From the cell containing the given text, extract its center point as [X, Y] coordinate. 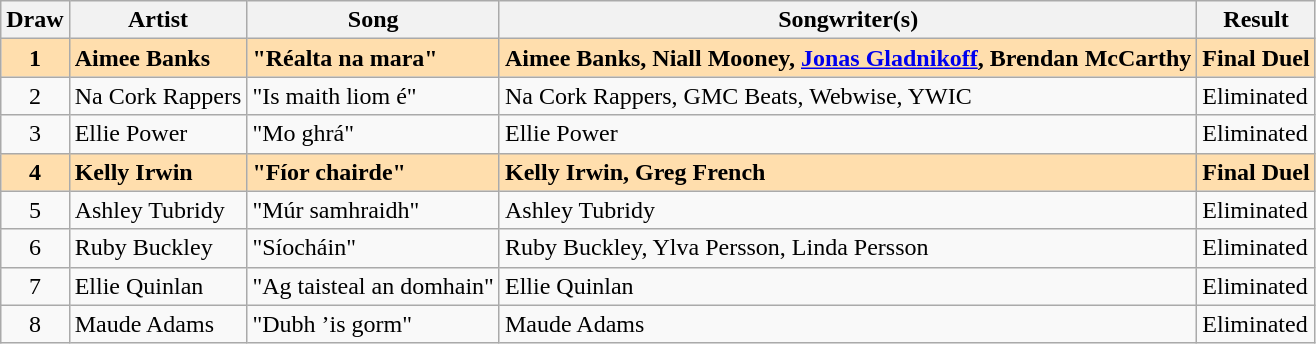
Ruby Buckley, Ylva Persson, Linda Persson [848, 248]
Na Cork Rappers, GMC Beats, Webwise, YWIC [848, 96]
"Is maith liom é" [374, 96]
"Réalta na mara" [374, 58]
Kelly Irwin [158, 172]
Kelly Irwin, Greg French [848, 172]
"Dubh ’is gorm" [374, 324]
Result [1256, 20]
Aimee Banks [158, 58]
"Mo ghrá" [374, 134]
2 [35, 96]
Aimee Banks, Niall Mooney, Jonas Gladnikoff, Brendan McCarthy [848, 58]
4 [35, 172]
1 [35, 58]
5 [35, 210]
6 [35, 248]
"Síocháin" [374, 248]
"Ag taisteal an domhain" [374, 286]
"Múr samhraidh" [374, 210]
8 [35, 324]
Song [374, 20]
7 [35, 286]
3 [35, 134]
Artist [158, 20]
Ruby Buckley [158, 248]
Na Cork Rappers [158, 96]
Draw [35, 20]
Songwriter(s) [848, 20]
"Fíor chairde" [374, 172]
